Identify which cell holds the provided text, then report its [x, y] central coordinate. 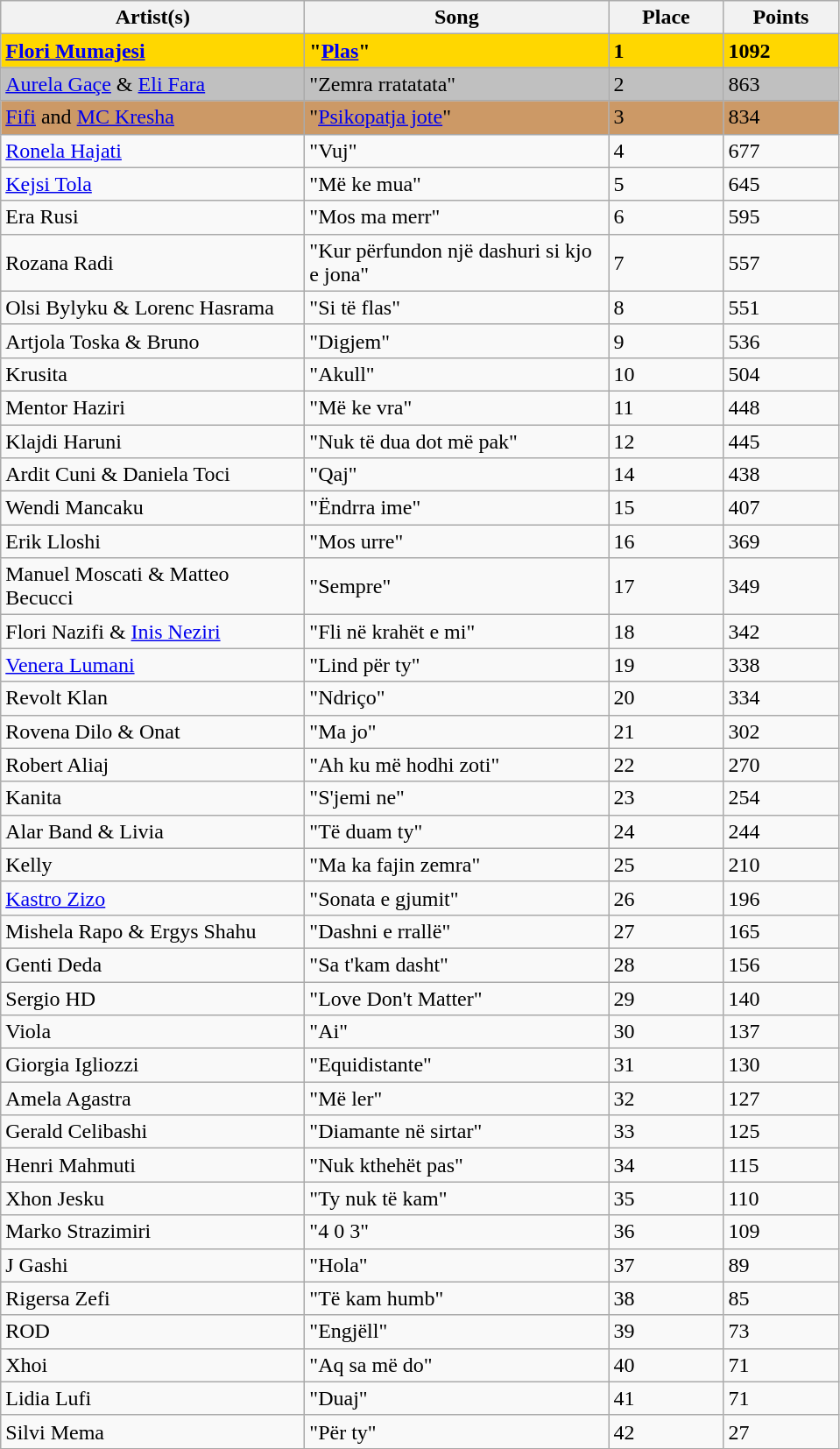
26 [666, 898]
127 [781, 1099]
40 [666, 1365]
"Ma ka fajin zemra" [457, 865]
"Ah ku më hodhi zoti" [457, 765]
"S'jemi ne" [457, 798]
270 [781, 765]
677 [781, 151]
Era Rusi [152, 217]
7 [666, 263]
31 [666, 1065]
551 [781, 307]
"Të kam humb" [457, 1298]
342 [781, 632]
"4 0 3" [457, 1232]
Artist(s) [152, 18]
595 [781, 217]
"Ai" [457, 1032]
Kastro Zizo [152, 898]
"Ma jo" [457, 732]
29 [666, 998]
Robert Aliaj [152, 765]
Amela Agastra [152, 1099]
25 [666, 865]
Venera Lumani [152, 665]
33 [666, 1132]
"Mos ma merr" [457, 217]
34 [666, 1165]
"Për ty" [457, 1431]
ROD [152, 1332]
Flori Mumajesi [152, 51]
"Dashni e rrallë" [457, 931]
"Nuk kthehët pas" [457, 1165]
Genti Deda [152, 965]
Revolt Klan [152, 698]
Kejsi Tola [152, 184]
Erik Lloshi [152, 541]
85 [781, 1298]
"Të duam ty" [457, 831]
4 [666, 151]
1092 [781, 51]
15 [666, 508]
22 [666, 765]
Wendi Mancaku [152, 508]
"Akull" [457, 374]
"Sa t'kam dasht" [457, 965]
125 [781, 1132]
Ardit Cuni & Daniela Toci [152, 475]
"Zemra rratatata" [457, 84]
334 [781, 698]
504 [781, 374]
1 [666, 51]
73 [781, 1332]
156 [781, 965]
"Kur përfundon një dashuri si kjo e jona" [457, 263]
"Ty nuk të kam" [457, 1198]
"Aq sa më do" [457, 1365]
23 [666, 798]
Artjola Toska & Bruno [152, 341]
110 [781, 1198]
"Më ler" [457, 1099]
254 [781, 798]
"Fli në krahët e mi" [457, 632]
28 [666, 965]
36 [666, 1232]
302 [781, 732]
Xhoi [152, 1365]
834 [781, 117]
369 [781, 541]
137 [781, 1032]
18 [666, 632]
41 [666, 1398]
115 [781, 1165]
Kanita [152, 798]
Place [666, 18]
863 [781, 84]
8 [666, 307]
Song [457, 18]
12 [666, 441]
"Si të flas" [457, 307]
Ronela Hajati [152, 151]
10 [666, 374]
9 [666, 341]
42 [666, 1431]
"Ndriço" [457, 698]
Lidia Lufi [152, 1398]
536 [781, 341]
"Engjëll" [457, 1332]
407 [781, 508]
438 [781, 475]
Giorgia Igliozzi [152, 1065]
"Equidistante" [457, 1065]
2 [666, 84]
19 [666, 665]
J Gashi [152, 1265]
Viola [152, 1032]
Mentor Haziri [152, 407]
Alar Band & Livia [152, 831]
645 [781, 184]
338 [781, 665]
Klajdi Haruni [152, 441]
196 [781, 898]
Sergio HD [152, 998]
"Më ke mua" [457, 184]
Henri Mahmuti [152, 1165]
37 [666, 1265]
"Love Don't Matter" [457, 998]
Krusita [152, 374]
"Lind për ty" [457, 665]
109 [781, 1232]
"Hola" [457, 1265]
Manuel Moscati & Matteo Becucci [152, 587]
Aurela Gaçe & Eli Fara [152, 84]
20 [666, 698]
89 [781, 1265]
24 [666, 831]
210 [781, 865]
Kelly [152, 865]
445 [781, 441]
"Vuj" [457, 151]
Olsi Bylyku & Lorenc Hasrama [152, 307]
"Ëndrra ime" [457, 508]
"Qaj" [457, 475]
"Më ke vra" [457, 407]
165 [781, 931]
"Duaj" [457, 1398]
21 [666, 732]
30 [666, 1032]
"Diamante në sirtar" [457, 1132]
39 [666, 1332]
"Nuk të dua dot më pak" [457, 441]
Rozana Radi [152, 263]
32 [666, 1099]
11 [666, 407]
Xhon Jesku [152, 1198]
"Mos urre" [457, 541]
Mishela Rapo & Ergys Shahu [152, 931]
35 [666, 1198]
349 [781, 587]
244 [781, 831]
557 [781, 263]
"Plas" [457, 51]
6 [666, 217]
5 [666, 184]
Rovena Dilo & Onat [152, 732]
"Sonata e gjumit" [457, 898]
14 [666, 475]
Rigersa Zefi [152, 1298]
448 [781, 407]
"Digjem" [457, 341]
"Psikopatja jote" [457, 117]
3 [666, 117]
Flori Nazifi & Inis Neziri [152, 632]
130 [781, 1065]
"Sempre" [457, 587]
Marko Strazimiri [152, 1232]
140 [781, 998]
16 [666, 541]
Points [781, 18]
Fifi and MC Kresha [152, 117]
17 [666, 587]
38 [666, 1298]
Silvi Mema [152, 1431]
Gerald Celibashi [152, 1132]
